From the cell containing the given text, extract its center point as (x, y) coordinate. 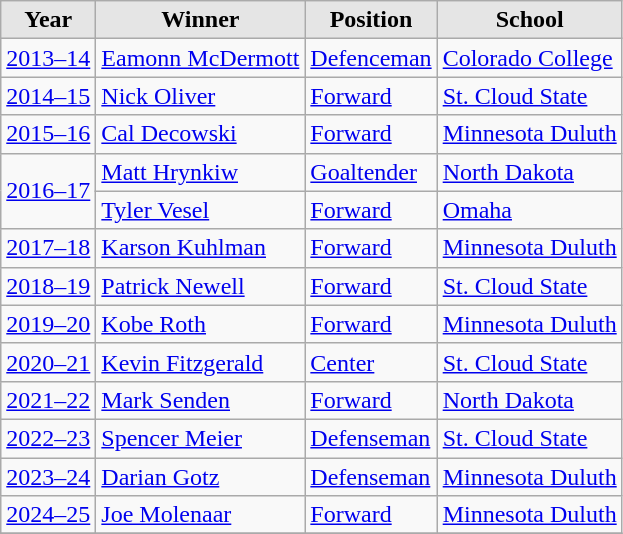
2020–21 (48, 362)
2019–20 (48, 324)
Year (48, 20)
Omaha (530, 210)
2021–22 (48, 400)
Goaltender (371, 172)
2022–23 (48, 438)
2018–19 (48, 286)
Center (371, 362)
2023–24 (48, 477)
Patrick Newell (200, 286)
2017–18 (48, 248)
Colorado College (530, 58)
2016–17 (48, 191)
Matt Hrynkiw (200, 172)
Joe Molenaar (200, 515)
2014–15 (48, 96)
Darian Gotz (200, 477)
Kevin Fitzgerald (200, 362)
2024–25 (48, 515)
Mark Senden (200, 400)
Spencer Meier (200, 438)
Karson Kuhlman (200, 248)
2015–16 (48, 134)
Tyler Vesel (200, 210)
Defenceman (371, 58)
Nick Oliver (200, 96)
Kobe Roth (200, 324)
Winner (200, 20)
2013–14 (48, 58)
Position (371, 20)
Eamonn McDermott (200, 58)
School (530, 20)
Cal Decowski (200, 134)
